Search for the cell housing the specified text and yield its [x, y] center coordinate. 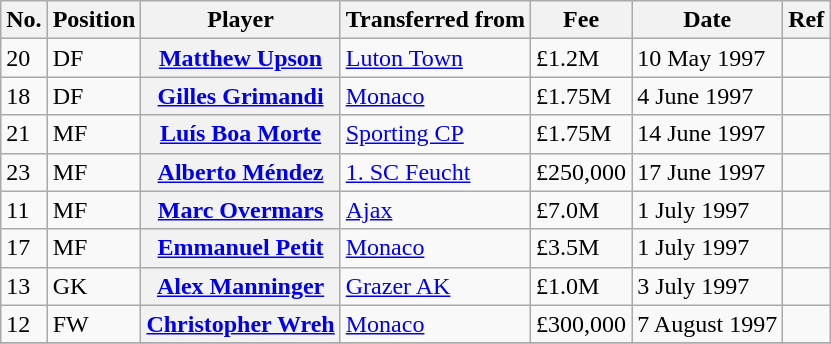
4 June 1997 [708, 96]
Ajax [435, 210]
Matthew Upson [240, 58]
1. SC Feucht [435, 172]
10 May 1997 [708, 58]
23 [24, 172]
£7.0M [582, 210]
21 [24, 134]
Luton Town [435, 58]
Marc Overmars [240, 210]
Player [240, 20]
11 [24, 210]
Fee [582, 20]
12 [24, 324]
3 July 1997 [708, 286]
18 [24, 96]
Transferred from [435, 20]
17 June 1997 [708, 172]
£300,000 [582, 324]
£3.5M [582, 248]
Emmanuel Petit [240, 248]
Christopher Wreh [240, 324]
Alberto Méndez [240, 172]
£1.0M [582, 286]
Position [94, 20]
Gilles Grimandi [240, 96]
17 [24, 248]
7 August 1997 [708, 324]
GK [94, 286]
£1.2M [582, 58]
Luís Boa Morte [240, 134]
Alex Manninger [240, 286]
No. [24, 20]
Sporting CP [435, 134]
FW [94, 324]
Date [708, 20]
Grazer AK [435, 286]
£250,000 [582, 172]
Ref [806, 20]
13 [24, 286]
14 June 1997 [708, 134]
20 [24, 58]
